Find where the given text appears and provide that cell's center as (X, Y) coordinate. 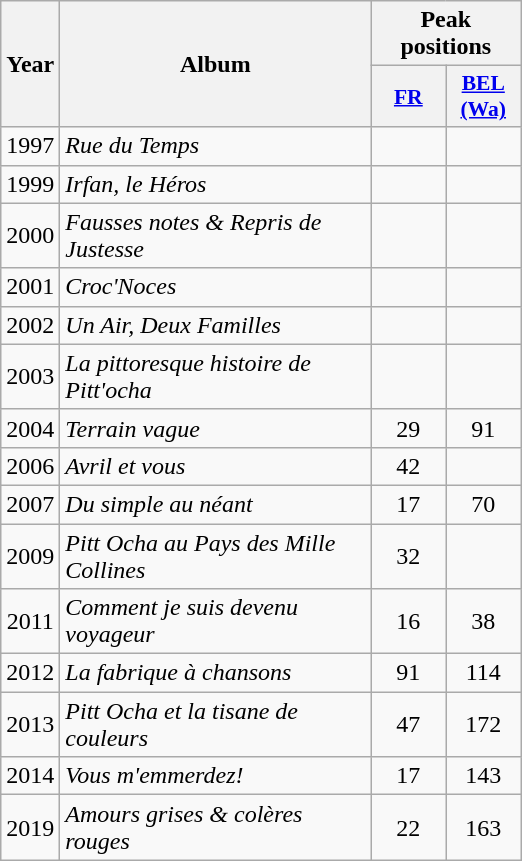
La fabrique à chansons (216, 673)
2001 (30, 287)
16 (408, 622)
42 (408, 466)
2014 (30, 776)
2019 (30, 828)
2006 (30, 466)
Year (30, 64)
1997 (30, 146)
22 (408, 828)
143 (484, 776)
Terrain vague (216, 428)
Fausses notes & Repris de Justesse (216, 236)
Du simple au néant (216, 504)
38 (484, 622)
29 (408, 428)
1999 (30, 184)
Pitt Ocha au Pays des Mille Collines (216, 556)
2003 (30, 376)
70 (484, 504)
Comment je suis devenu voyageur (216, 622)
La pittoresque histoire de Pitt'ocha (216, 376)
2012 (30, 673)
Vous m'emmerdez! (216, 776)
Avril et vous (216, 466)
Un Air, Deux Familles (216, 325)
2002 (30, 325)
2011 (30, 622)
2009 (30, 556)
47 (408, 724)
172 (484, 724)
BEL (Wa) (484, 96)
Peak positions (446, 34)
FR (408, 96)
114 (484, 673)
Album (216, 64)
32 (408, 556)
2013 (30, 724)
Amours grises & colères rouges (216, 828)
2004 (30, 428)
163 (484, 828)
Rue du Temps (216, 146)
Croc'Noces (216, 287)
2007 (30, 504)
Irfan, le Héros (216, 184)
Pitt Ocha et la tisane de couleurs (216, 724)
2000 (30, 236)
